Capture the cell that displays the provided text and extract its (X, Y) central coordinate. 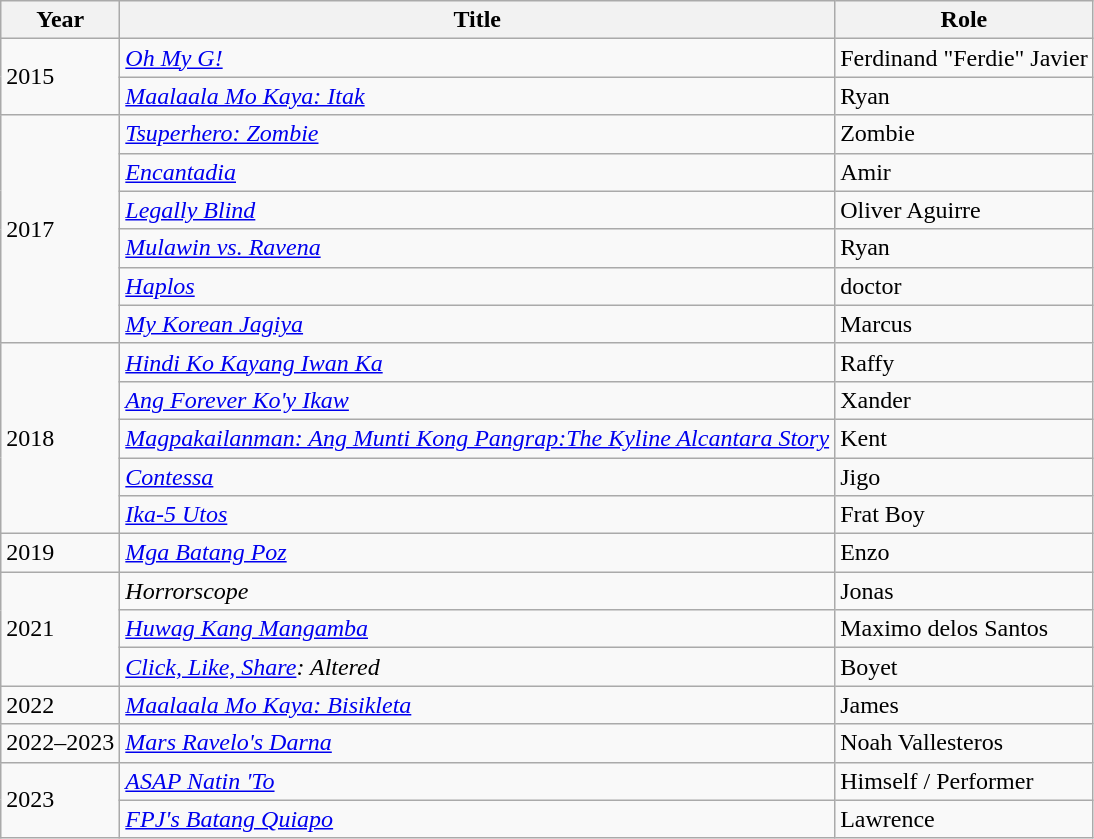
Maalaala Mo Kaya: Bisikleta (478, 705)
Haplos (478, 286)
Ika-5 Utos (478, 515)
Jigo (964, 477)
Raffy (964, 362)
Contessa (478, 477)
Mga Batang Poz (478, 553)
Huwag Kang Mangamba (478, 629)
FPJ's Batang Quiapo (478, 819)
Noah Vallesteros (964, 743)
Oh My G! (478, 58)
Ferdinand "Ferdie" Javier (964, 58)
Amir (964, 172)
Mulawin vs. Ravena (478, 248)
Horrorscope (478, 591)
2022 (60, 705)
Hindi Ko Kayang Iwan Ka (478, 362)
Magpakailanman: Ang Munti Kong Pangrap:The Kyline Alcantara Story (478, 438)
Ang Forever Ko'y Ikaw (478, 400)
2019 (60, 553)
Kent (964, 438)
Boyet (964, 667)
2023 (60, 800)
Xander (964, 400)
Oliver Aguirre (964, 210)
Himself / Performer (964, 781)
2018 (60, 438)
James (964, 705)
Click, Like, Share: Altered (478, 667)
Jonas (964, 591)
Frat Boy (964, 515)
Lawrence (964, 819)
Title (478, 20)
Encantadia (478, 172)
2017 (60, 229)
My Korean Jagiya (478, 324)
Maximo delos Santos (964, 629)
Year (60, 20)
2021 (60, 629)
ASAP Natin 'To (478, 781)
Tsuperhero: Zombie (478, 134)
Marcus (964, 324)
Role (964, 20)
2022–2023 (60, 743)
doctor (964, 286)
2015 (60, 77)
Maalaala Mo Kaya: Itak (478, 96)
Legally Blind (478, 210)
Zombie (964, 134)
Enzo (964, 553)
Mars Ravelo's Darna (478, 743)
